Output the (x, y) coordinate of the center of the cell containing the given text.  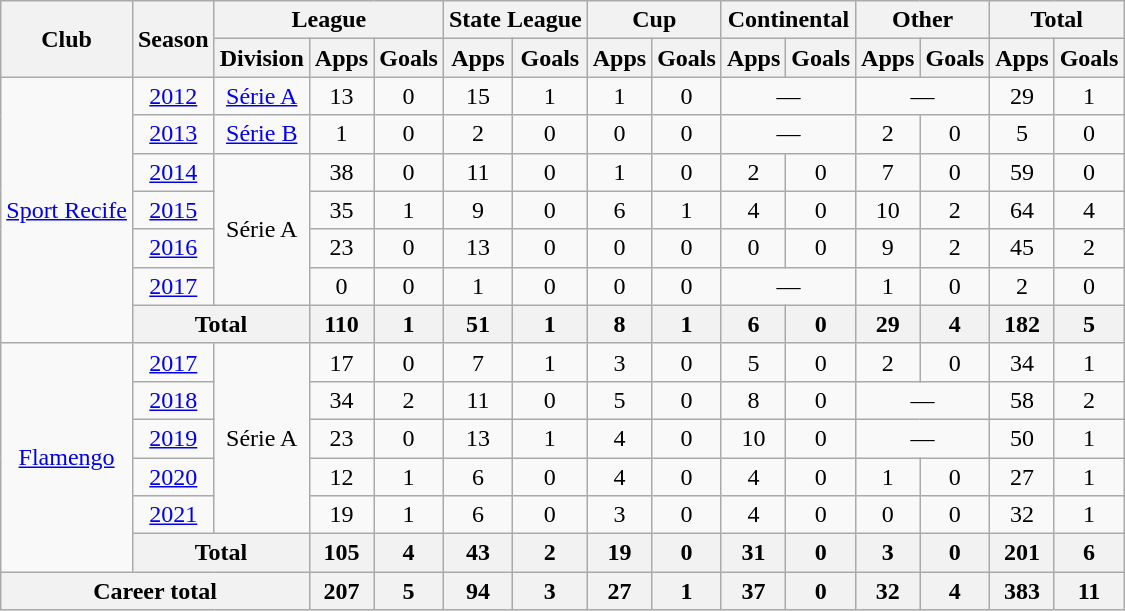
64 (1022, 210)
Club (67, 39)
2019 (173, 438)
207 (341, 591)
37 (753, 591)
2018 (173, 400)
State League (515, 20)
2013 (173, 134)
51 (478, 324)
Sport Recife (67, 210)
2021 (173, 515)
58 (1022, 400)
94 (478, 591)
League (328, 20)
Other (923, 20)
Cup (654, 20)
Division (262, 58)
Flamengo (67, 457)
105 (341, 553)
35 (341, 210)
Career total (156, 591)
182 (1022, 324)
50 (1022, 438)
2014 (173, 172)
2012 (173, 96)
45 (1022, 248)
59 (1022, 172)
Série B (262, 134)
15 (478, 96)
2020 (173, 477)
Continental (788, 20)
43 (478, 553)
17 (341, 362)
12 (341, 477)
31 (753, 553)
110 (341, 324)
38 (341, 172)
383 (1022, 591)
2016 (173, 248)
Season (173, 39)
2015 (173, 210)
201 (1022, 553)
